Pinpoint the cell where the given text exists, returning its [x, y] midpoint coordinate. 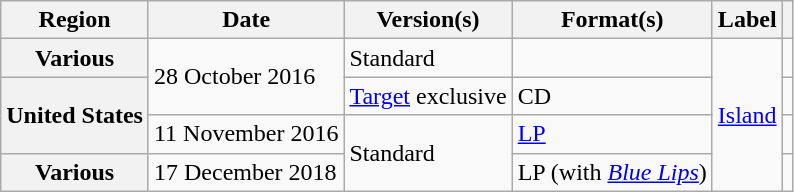
Label [747, 20]
28 October 2016 [246, 77]
Target exclusive [428, 96]
Region [75, 20]
Format(s) [612, 20]
Island [747, 115]
17 December 2018 [246, 172]
LP (with Blue Lips) [612, 172]
United States [75, 115]
Version(s) [428, 20]
CD [612, 96]
LP [612, 134]
Date [246, 20]
11 November 2016 [246, 134]
